Return the (X, Y) coordinate for the center point of the cell that contains the specified text.  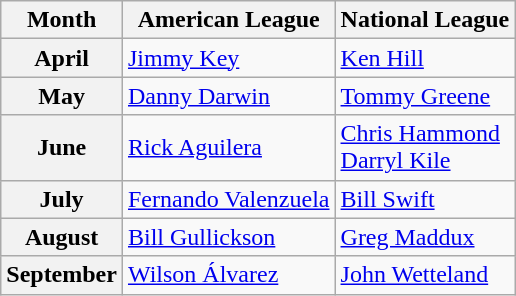
Rick Aguilera (228, 148)
Tommy Greene (425, 96)
June (62, 148)
National League (425, 20)
August (62, 237)
May (62, 96)
Month (62, 20)
July (62, 199)
Greg Maddux (425, 237)
Chris HammondDarryl Kile (425, 148)
Fernando Valenzuela (228, 199)
September (62, 275)
Ken Hill (425, 58)
Wilson Álvarez (228, 275)
April (62, 58)
Bill Swift (425, 199)
American League (228, 20)
Jimmy Key (228, 58)
John Wetteland (425, 275)
Danny Darwin (228, 96)
Bill Gullickson (228, 237)
